Return (x, y) of the center of cell containing provided text 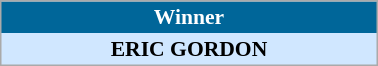
ERIC GORDON (189, 49)
Winner (189, 17)
